From the cell containing the given text, extract its center point as [x, y] coordinate. 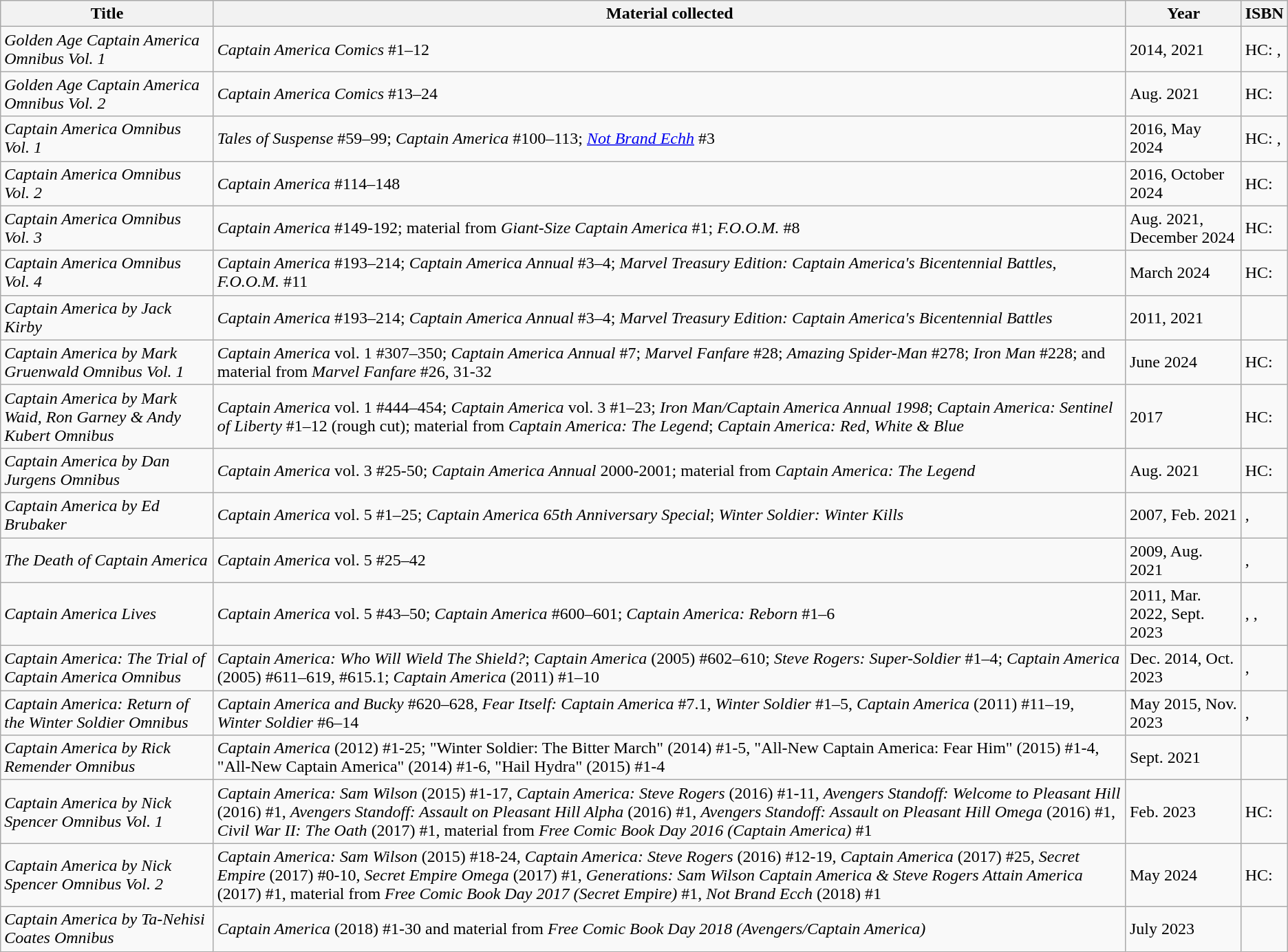
Captain America by Ed Brubaker [107, 515]
Material collected [669, 14]
Captain America Comics #1–12 [669, 50]
2007, Feb. 2021 [1183, 515]
Captain America by Jack Kirby [107, 318]
Captain America #114–148 [669, 183]
Captain America by Nick Spencer Omnibus Vol. 2 [107, 875]
Captain America Omnibus Vol. 2 [107, 183]
Captain America #193–214; Captain America Annual #3–4; Marvel Treasury Edition: Captain America's Bicentennial Battles, F.O.O.M. #11 [669, 272]
Sept. 2021 [1183, 758]
Golden Age Captain America Omnibus Vol. 1 [107, 50]
Captain America and Bucky #620–628, Fear Itself: Captain America #7.1, Winter Soldier #1–5, Captain America (2011) #11–19, Winter Soldier #6–14 [669, 713]
Aug. 2021, December 2024 [1183, 228]
July 2023 [1183, 929]
March 2024 [1183, 272]
Dec. 2014, Oct. 2023 [1183, 669]
Golden Age Captain America Omnibus Vol. 2 [107, 94]
2014, 2021 [1183, 50]
Captain America (2018) #1-30 and material from Free Comic Book Day 2018 (Avengers/Captain America) [669, 929]
Title [107, 14]
Captain America: The Trial of Captain America Omnibus [107, 669]
Captain America Omnibus Vol. 3 [107, 228]
Captain America by Nick Spencer Omnibus Vol. 1 [107, 812]
Feb. 2023 [1183, 812]
Captain America #149-192; material from Giant-Size Captain America #1; F.O.O.M. #8 [669, 228]
Captain America by Ta-Nehisi Coates Omnibus [107, 929]
May 2024 [1183, 875]
May 2015, Nov. 2023 [1183, 713]
2009, Aug. 2021 [1183, 560]
Captain America Lives [107, 614]
Tales of Suspense #59–99; Captain America #100–113; Not Brand Echh #3 [669, 139]
Captain America Omnibus Vol. 1 [107, 139]
2011, 2021 [1183, 318]
Captain America by Mark Gruenwald Omnibus Vol. 1 [107, 362]
Captain America #193–214; Captain America Annual #3–4; Marvel Treasury Edition: Captain America's Bicentennial Battles [669, 318]
Captain America Comics #13–24 [669, 94]
ISBN [1265, 14]
Captain America by Mark Waid, Ron Garney & Andy Kubert Omnibus [107, 416]
Captain America vol. 5 #1–25; Captain America 65th Anniversary Special; Winter Soldier: Winter Kills [669, 515]
, , [1265, 614]
The Death of Captain America [107, 560]
2011, Mar. 2022, Sept. 2023 [1183, 614]
Captain America vol. 5 #43–50; Captain America #600–601; Captain America: Reborn #1–6 [669, 614]
Captain America by Rick Remender Omnibus [107, 758]
Year [1183, 14]
June 2024 [1183, 362]
Captain America by Dan Jurgens Omnibus [107, 470]
2016, May 2024 [1183, 139]
Captain America vol. 3 #25-50; Captain America Annual 2000-2001; material from Captain America: The Legend [669, 470]
Captain America: Return of the Winter Soldier Omnibus [107, 713]
Captain America Omnibus Vol. 4 [107, 272]
Captain America vol. 5 #25–42 [669, 560]
2016, October 2024 [1183, 183]
2017 [1183, 416]
